Pinpoint the cell where the given text exists, returning its [X, Y] midpoint coordinate. 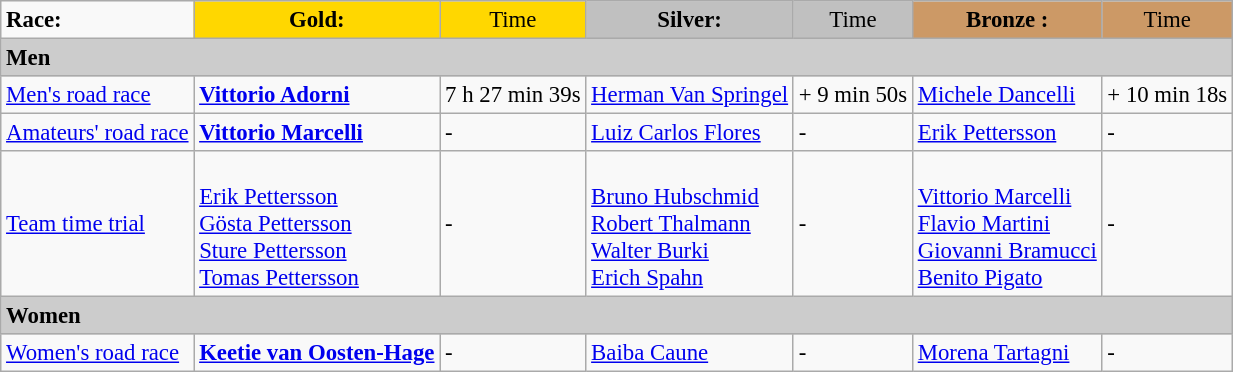
7 h 27 min 39s [513, 95]
Luiz Carlos Flores [690, 133]
Morena Tartagni [1007, 353]
Race: [98, 20]
Women [617, 316]
Baiba Caune [690, 353]
Silver: [690, 20]
Women's road race [98, 353]
Bruno Hubschmid Robert Thalmann Walter Burki Erich Spahn [690, 224]
Men's road race [98, 95]
Michele Dancelli [1007, 95]
+ 10 min 18s [1167, 95]
Team time trial [98, 224]
Vittorio Adorni [317, 95]
+ 9 min 50s [852, 95]
Erik Pettersson Gösta Pettersson Sture Pettersson Tomas Pettersson [317, 224]
Keetie van Oosten-Hage [317, 353]
Bronze : [1007, 20]
Men [617, 58]
Erik Pettersson [1007, 133]
Vittorio Marcelli [317, 133]
Gold: [317, 20]
Vittorio Marcelli Flavio Martini Giovanni Bramucci Benito Pigato [1007, 224]
Amateurs' road race [98, 133]
Herman Van Springel [690, 95]
